Identify which cell holds the provided text, then report its [x, y] central coordinate. 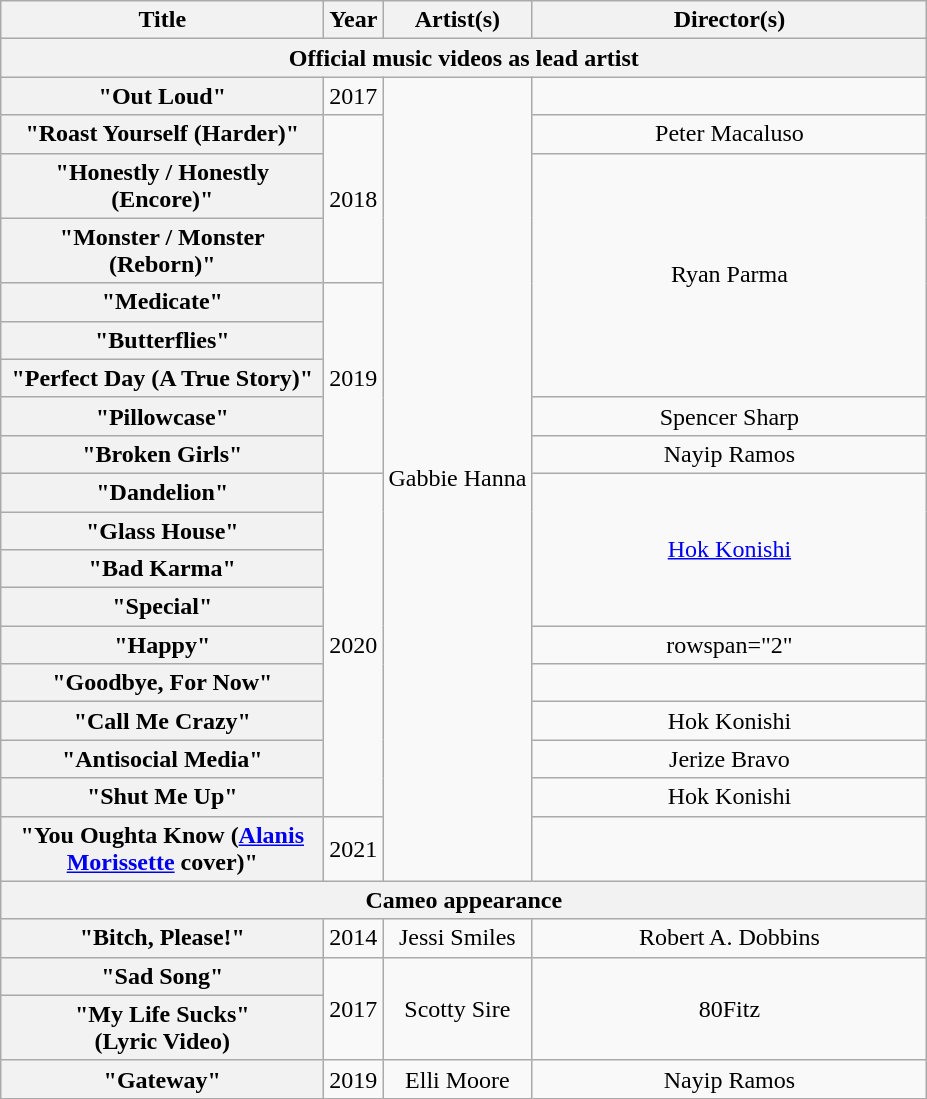
"Special" [162, 607]
2018 [354, 199]
Cameo appearance [464, 900]
Title [162, 20]
"Broken Girls" [162, 454]
"Pillowcase" [162, 416]
"Glass House" [162, 531]
2020 [354, 644]
"My Life Sucks"(Lyric Video) [162, 1028]
Jerize Bravo [730, 759]
"Bitch, Please!" [162, 938]
"Dandelion" [162, 492]
"Butterflies" [162, 340]
"Sad Song" [162, 976]
Robert A. Dobbins [730, 938]
"Bad Karma" [162, 569]
"Perfect Day (A True Story)" [162, 378]
"Happy" [162, 645]
"Antisocial Media" [162, 759]
"Call Me Crazy" [162, 721]
"Gateway" [162, 1079]
2021 [354, 848]
"Monster / Monster (Reborn)" [162, 250]
2014 [354, 938]
Spencer Sharp [730, 416]
"Shut Me Up" [162, 797]
"Goodbye, For Now" [162, 683]
Year [354, 20]
Elli Moore [458, 1079]
"Honestly / Honestly (Encore)" [162, 186]
Jessi Smiles [458, 938]
Ryan Parma [730, 275]
"You Oughta Know (Alanis Morissette cover)" [162, 848]
Gabbie Hanna [458, 479]
"Roast Yourself (Harder)" [162, 134]
Director(s) [730, 20]
80Fitz [730, 1008]
Scotty Sire [458, 1008]
Peter Macaluso [730, 134]
Official music videos as lead artist [464, 58]
rowspan="2" [730, 645]
"Medicate" [162, 302]
Artist(s) [458, 20]
"Out Loud" [162, 96]
